Identify which cell holds the provided text, then report its [x, y] central coordinate. 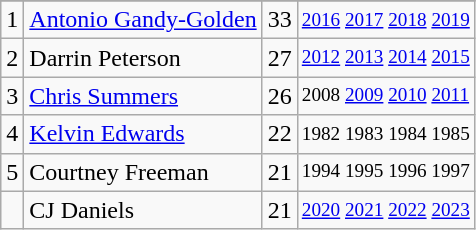
3 [12, 96]
26 [280, 96]
1994 1995 1996 1997 [386, 172]
22 [280, 134]
2020 2021 2022 2023 [386, 210]
2 [12, 58]
CJ Daniels [143, 210]
2016 2017 2018 2019 [386, 20]
5 [12, 172]
1982 1983 1984 1985 [386, 134]
1 [12, 20]
33 [280, 20]
Chris Summers [143, 96]
2008 2009 2010 2011 [386, 96]
4 [12, 134]
2012 2013 2014 2015 [386, 58]
Darrin Peterson [143, 58]
Antonio Gandy-Golden [143, 20]
Courtney Freeman [143, 172]
27 [280, 58]
Kelvin Edwards [143, 134]
